Scan for the cell matching the given text and deliver its [x, y] coordinate at center. 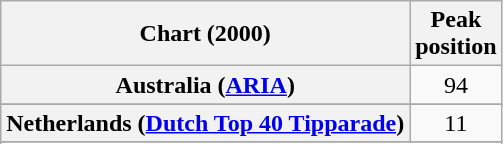
Netherlands (Dutch Top 40 Tipparade) [206, 123]
Chart (2000) [206, 34]
Peakposition [456, 34]
11 [456, 123]
Australia (ARIA) [206, 85]
94 [456, 85]
